Return (X, Y) of the center of cell containing provided text 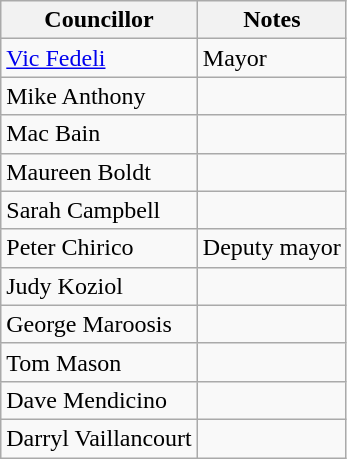
Mac Bain (100, 134)
Sarah Campbell (100, 210)
Maureen Boldt (100, 172)
Mike Anthony (100, 96)
Deputy mayor (272, 248)
Councillor (100, 20)
Judy Koziol (100, 286)
Mayor (272, 58)
Vic Fedeli (100, 58)
Notes (272, 20)
Peter Chirico (100, 248)
George Maroosis (100, 324)
Dave Mendicino (100, 400)
Darryl Vaillancourt (100, 438)
Tom Mason (100, 362)
